For the text-containing cell, return its midpoint in (X, Y) coordinate format. 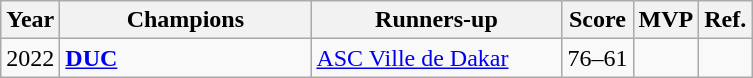
Year (30, 20)
76–61 (598, 58)
MVP (666, 20)
ASC Ville de Dakar (436, 58)
Runners-up (436, 20)
Champions (186, 20)
2022 (30, 58)
Ref. (726, 20)
DUC (186, 58)
Score (598, 20)
